Scan for the cell matching the given text and deliver its (X, Y) coordinate at center. 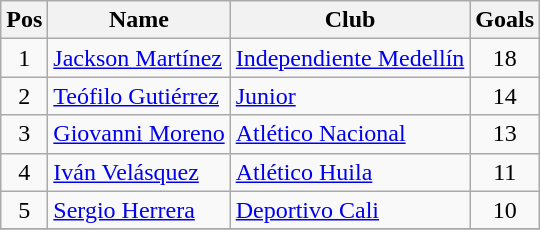
Name (139, 20)
1 (24, 58)
Teófilo Gutiérrez (139, 96)
Jackson Martínez (139, 58)
Deportivo Cali (350, 210)
Pos (24, 20)
Goals (505, 20)
14 (505, 96)
Independiente Medellín (350, 58)
Club (350, 20)
Atlético Huila (350, 172)
Junior (350, 96)
13 (505, 134)
4 (24, 172)
2 (24, 96)
Atlético Nacional (350, 134)
Iván Velásquez (139, 172)
Giovanni Moreno (139, 134)
3 (24, 134)
18 (505, 58)
5 (24, 210)
Sergio Herrera (139, 210)
10 (505, 210)
11 (505, 172)
